Identify which cell holds the provided text, then report its [x, y] central coordinate. 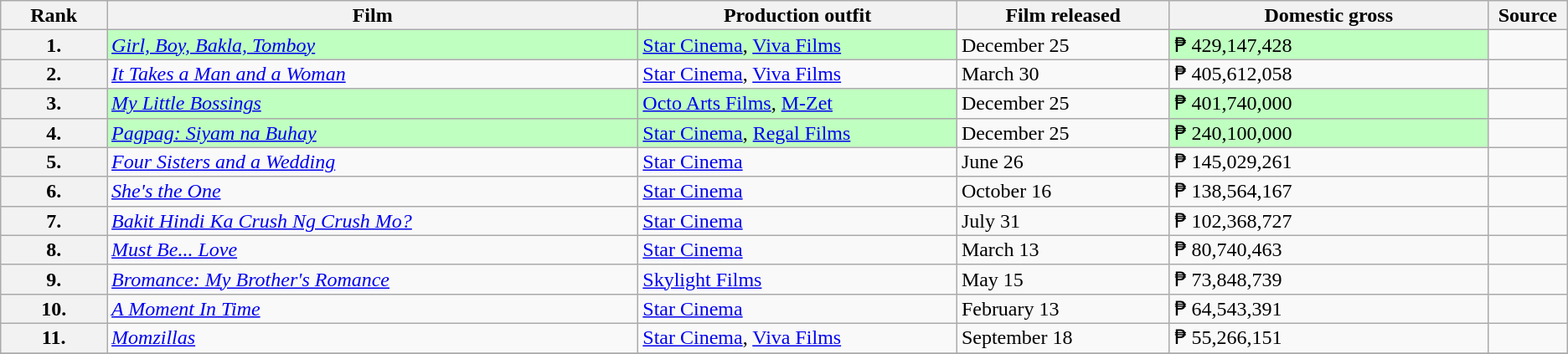
₱ 80,740,463 [1328, 249]
5. [54, 162]
A Moment In Time [373, 308]
Bakit Hindi Ka Crush Ng Crush Mo? [373, 221]
Four Sisters and a Wedding [373, 162]
6. [54, 191]
₱ 405,612,058 [1328, 74]
June 26 [1063, 162]
May 15 [1063, 280]
March 13 [1063, 249]
Rank [54, 15]
October 16 [1063, 191]
11. [54, 338]
₱ 102,368,727 [1328, 221]
7. [54, 221]
₱ 55,266,151 [1328, 338]
March 30 [1063, 74]
₱ 73,848,739 [1328, 280]
Girl, Boy, Bakla, Tomboy [373, 45]
Star Cinema, Regal Films [797, 132]
My Little Bossings [373, 104]
1. [54, 45]
3. [54, 104]
2. [54, 74]
September 18 [1063, 338]
Film released [1063, 15]
₱ 240,100,000 [1328, 132]
₱ 145,029,261 [1328, 162]
4. [54, 132]
Skylight Films [797, 280]
February 13 [1063, 308]
10. [54, 308]
July 31 [1063, 221]
8. [54, 249]
9. [54, 280]
It Takes a Man and a Woman [373, 74]
₱ 429,147,428 [1328, 45]
Momzillas [373, 338]
₱ 401,740,000 [1328, 104]
₱ 138,564,167 [1328, 191]
₱ 64,543,391 [1328, 308]
Must Be... Love [373, 249]
Octo Arts Films, M-Zet [797, 104]
Film [373, 15]
Pagpag: Siyam na Buhay [373, 132]
Production outfit [797, 15]
Domestic gross [1328, 15]
She's the One [373, 191]
Bromance: My Brother's Romance [373, 280]
Source [1528, 15]
